Capture the cell that displays the provided text and extract its [X, Y] central coordinate. 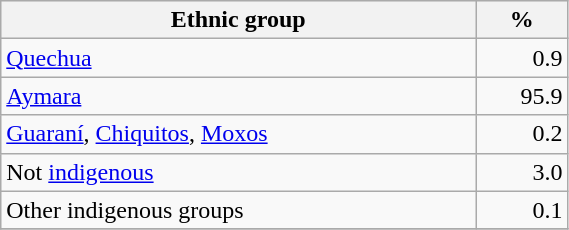
0.1 [522, 210]
Quechua [238, 58]
Other indigenous groups [238, 210]
Not indigenous [238, 172]
0.9 [522, 58]
95.9 [522, 96]
% [522, 20]
Ethnic group [238, 20]
Guaraní, Chiquitos, Moxos [238, 134]
Aymara [238, 96]
0.2 [522, 134]
3.0 [522, 172]
